Output the [x, y] coordinate of the center of the cell containing the given text.  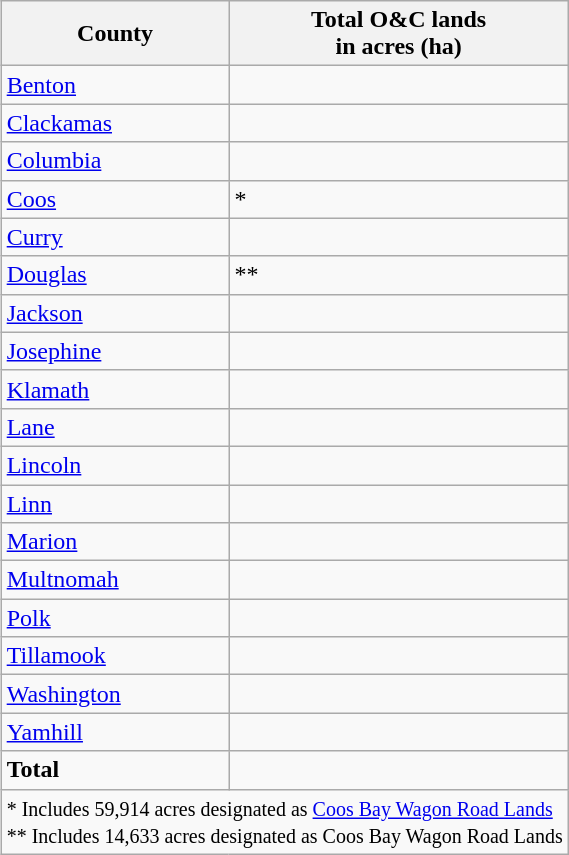
Columbia [115, 161]
County [115, 34]
* [398, 199]
Klamath [115, 389]
** [398, 275]
Washington [115, 694]
Benton [115, 85]
Total O&C landsin acres (ha) [398, 34]
Clackamas [115, 123]
Yamhill [115, 732]
Jackson [115, 313]
Josephine [115, 351]
Douglas [115, 275]
Total [115, 770]
Curry [115, 237]
Multnomah [115, 580]
Tillamook [115, 656]
* Includes 59,914 acres designated as Coos Bay Wagon Road Lands** Includes 14,633 acres designated as Coos Bay Wagon Road Lands [284, 822]
Linn [115, 503]
Coos [115, 199]
Lincoln [115, 465]
Polk [115, 618]
Lane [115, 427]
Marion [115, 542]
